Detect which cell encompasses the target text, then output its (X, Y) center coordinate. 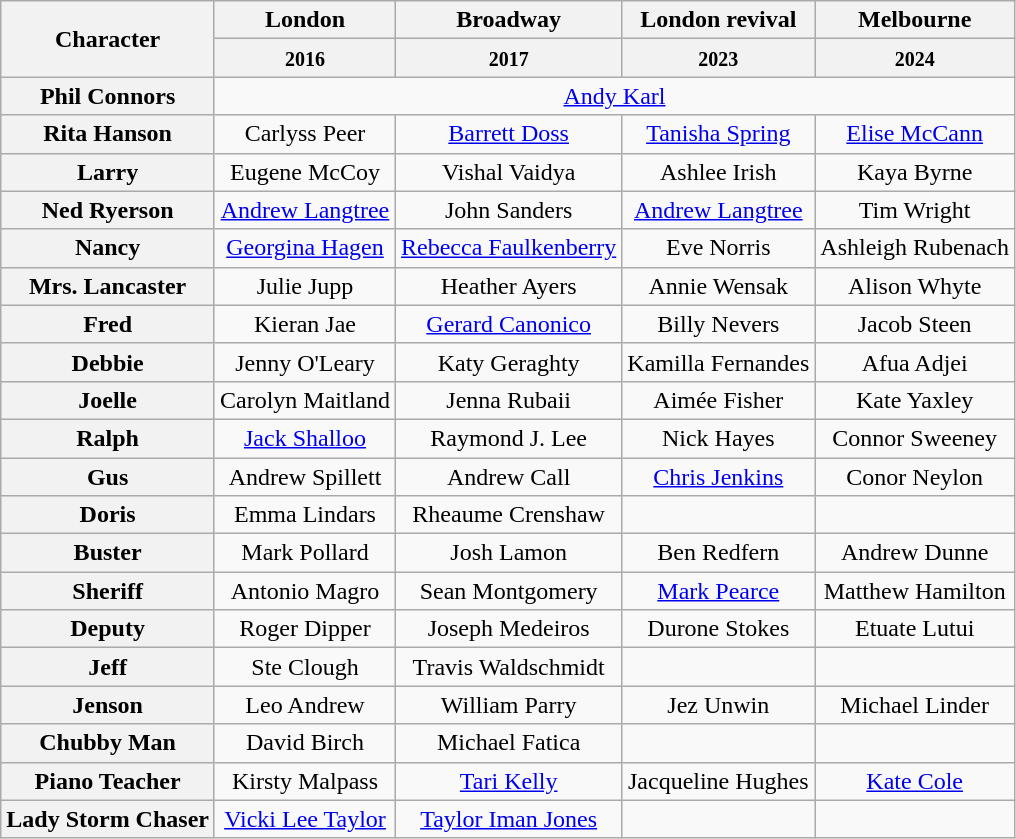
Andrew Spillett (304, 477)
Emma Lindars (304, 515)
Mark Pollard (304, 553)
Sean Montgomery (509, 591)
Andy Karl (614, 96)
John Sanders (509, 210)
Kamilla Fernandes (718, 362)
2023 (718, 58)
Julie Jupp (304, 286)
Tanisha Spring (718, 134)
Leo Andrew (304, 705)
2017 (509, 58)
Michael Linder (915, 705)
Vishal Vaidya (509, 172)
Deputy (108, 629)
Roger Dipper (304, 629)
Vicki Lee Taylor (304, 819)
Katy Geraghty (509, 362)
David Birch (304, 743)
Travis Waldschmidt (509, 667)
Mrs. Lancaster (108, 286)
Kate Yaxley (915, 400)
2016 (304, 58)
Jenny O'Leary (304, 362)
Alison Whyte (915, 286)
Carlyss Peer (304, 134)
Joseph Medeiros (509, 629)
Barrett Doss (509, 134)
Debbie (108, 362)
Tim Wright (915, 210)
Afua Adjei (915, 362)
Ralph (108, 438)
London (304, 20)
Nick Hayes (718, 438)
Kieran Jae (304, 324)
Sheriff (108, 591)
Jez Unwin (718, 705)
Durone Stokes (718, 629)
Jeff (108, 667)
Annie Wensak (718, 286)
London revival (718, 20)
Eve Norris (718, 248)
Andrew Dunne (915, 553)
Andrew Call (509, 477)
Gus (108, 477)
Ste Clough (304, 667)
Chubby Man (108, 743)
Connor Sweeney (915, 438)
Rita Hanson (108, 134)
Piano Teacher (108, 781)
Ashleigh Rubenach (915, 248)
Fred (108, 324)
Jenson (108, 705)
Mark Pearce (718, 591)
Kate Cole (915, 781)
Jacob Steen (915, 324)
Character (108, 39)
Matthew Hamilton (915, 591)
Michael Fatica (509, 743)
Raymond J. Lee (509, 438)
Melbourne (915, 20)
Conor Neylon (915, 477)
Broadway (509, 20)
Tari Kelly (509, 781)
Kaya Byrne (915, 172)
Larry (108, 172)
2024 (915, 58)
Josh Lamon (509, 553)
Ben Redfern (718, 553)
Lady Storm Chaser (108, 819)
Buster (108, 553)
Gerard Canonico (509, 324)
Doris (108, 515)
Georgina Hagen (304, 248)
Nancy (108, 248)
Carolyn Maitland (304, 400)
Chris Jenkins (718, 477)
Jack Shalloo (304, 438)
Heather Ayers (509, 286)
Etuate Lutui (915, 629)
Jacqueline Hughes (718, 781)
Joelle (108, 400)
Billy Nevers (718, 324)
Antonio Magro (304, 591)
Ashlee Irish (718, 172)
Phil Connors (108, 96)
Aimée Fisher (718, 400)
Taylor Iman Jones (509, 819)
Rheaume Crenshaw (509, 515)
Eugene McCoy (304, 172)
Kirsty Malpass (304, 781)
Ned Ryerson (108, 210)
William Parry (509, 705)
Elise McCann (915, 134)
Rebecca Faulkenberry (509, 248)
Jenna Rubaii (509, 400)
